Find where the given text appears and provide that cell's center as [X, Y] coordinate. 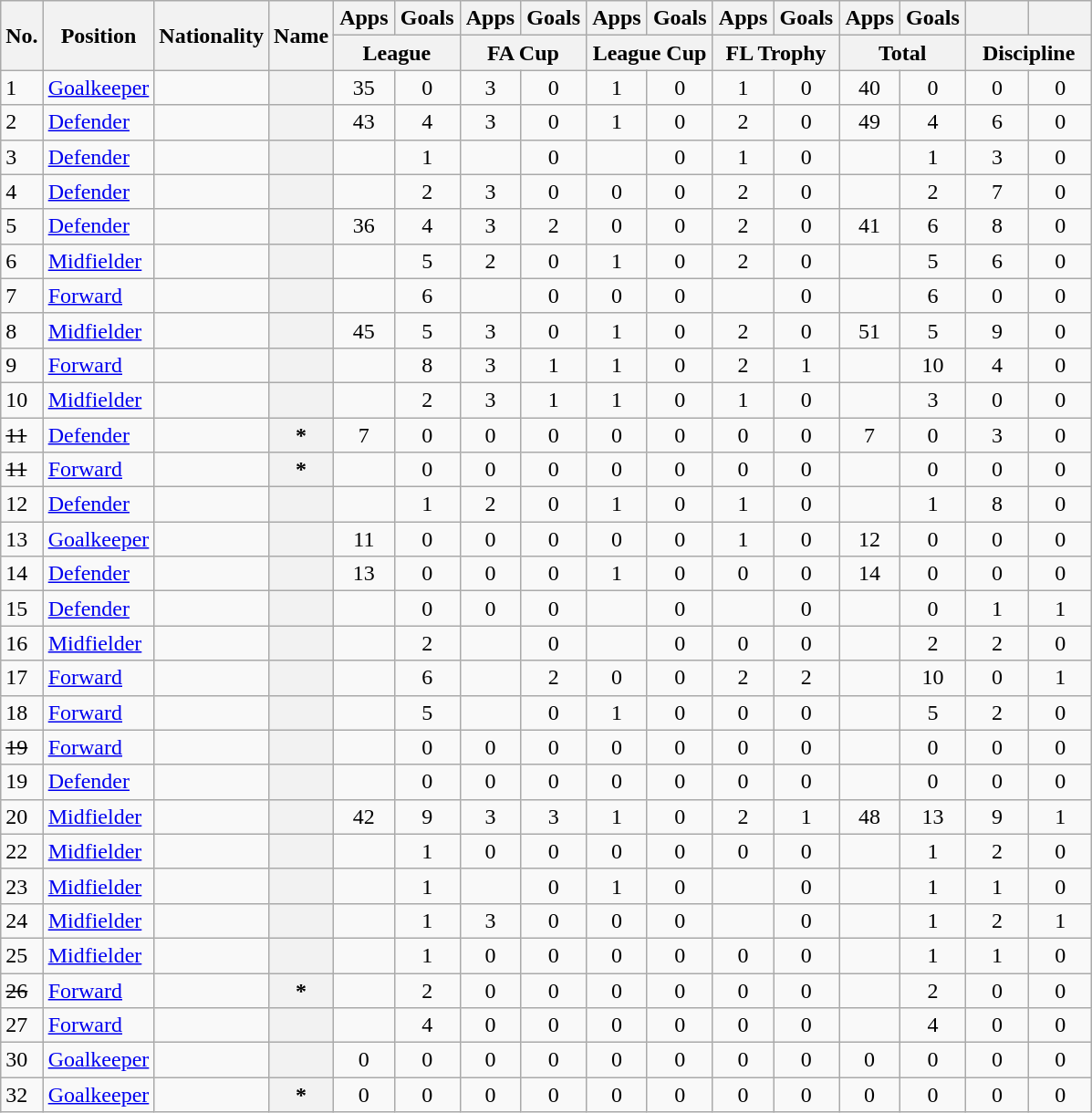
Position [99, 36]
FL Trophy [775, 53]
No. [22, 36]
42 [365, 817]
Nationality [212, 36]
40 [870, 88]
15 [22, 609]
17 [22, 678]
20 [22, 817]
16 [22, 643]
18 [22, 713]
36 [365, 226]
43 [365, 122]
51 [870, 330]
League [398, 53]
35 [365, 88]
Total [903, 53]
27 [22, 1025]
41 [870, 226]
30 [22, 1060]
49 [870, 122]
22 [22, 851]
23 [22, 886]
24 [22, 921]
32 [22, 1095]
26 [22, 990]
Discipline [1029, 53]
25 [22, 955]
48 [870, 817]
Name [301, 36]
45 [365, 330]
FA Cup [524, 53]
League Cup [650, 53]
